Search for the cell housing the specified text and yield its [x, y] center coordinate. 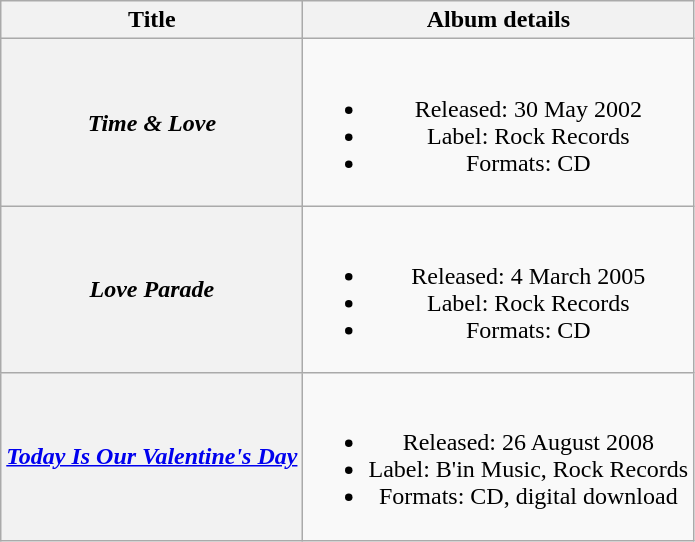
Today Is Our Valentine's Day [152, 456]
Love Parade [152, 290]
Album details [498, 20]
Time & Love [152, 122]
Released: 26 August 2008Label: B'in Music, Rock RecordsFormats: CD, digital download [498, 456]
Title [152, 20]
Released: 30 May 2002Label: Rock RecordsFormats: CD [498, 122]
Released: 4 March 2005Label: Rock RecordsFormats: CD [498, 290]
